Return (x, y) of the center of cell containing provided text 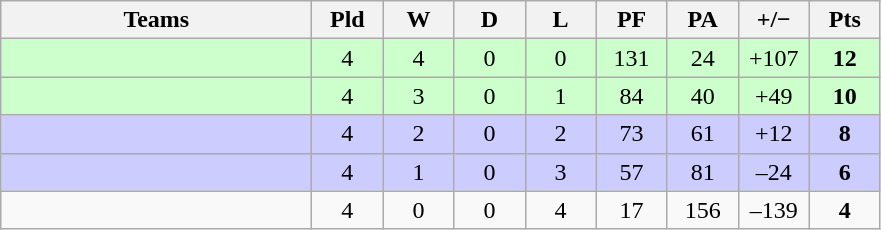
8 (844, 134)
D (490, 20)
Pts (844, 20)
Teams (156, 20)
–24 (774, 172)
84 (632, 96)
57 (632, 172)
+49 (774, 96)
81 (702, 172)
131 (632, 58)
W (418, 20)
PA (702, 20)
73 (632, 134)
+107 (774, 58)
40 (702, 96)
PF (632, 20)
Pld (348, 20)
12 (844, 58)
61 (702, 134)
6 (844, 172)
L (560, 20)
24 (702, 58)
156 (702, 210)
17 (632, 210)
–139 (774, 210)
+12 (774, 134)
10 (844, 96)
+/− (774, 20)
